Output the (x, y) coordinate of the center of the cell containing the given text.  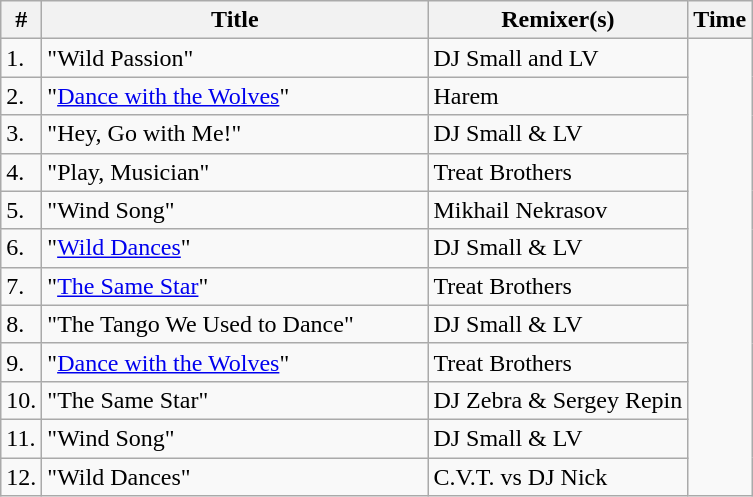
"The Tango We Used to Dance" (235, 324)
"Play, Musician" (235, 172)
Remixer(s) (558, 20)
C.V.T. vs DJ Nick (558, 477)
DJ Zebra & Sergey Repin (558, 400)
9. (22, 362)
DJ Small and LV (558, 58)
"Hey, Go with Me!" (235, 134)
10. (22, 400)
5. (22, 210)
"Wild Passion" (235, 58)
Title (235, 20)
12. (22, 477)
8. (22, 324)
Mikhail Nekrasov (558, 210)
# (22, 20)
Harem (558, 96)
11. (22, 438)
4. (22, 172)
7. (22, 286)
6. (22, 248)
1. (22, 58)
2. (22, 96)
Time (720, 20)
3. (22, 134)
